Provide the [x, y] coordinate of the cell's center where the given text is located.  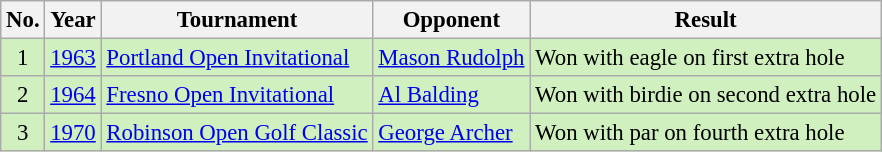
Result [706, 20]
3 [23, 133]
Won with par on fourth extra hole [706, 133]
1970 [73, 133]
Al Balding [452, 95]
2 [23, 95]
Year [73, 20]
Won with birdie on second extra hole [706, 95]
Tournament [237, 20]
1 [23, 58]
Fresno Open Invitational [237, 95]
No. [23, 20]
Won with eagle on first extra hole [706, 58]
George Archer [452, 133]
1964 [73, 95]
Opponent [452, 20]
Portland Open Invitational [237, 58]
1963 [73, 58]
Robinson Open Golf Classic [237, 133]
Mason Rudolph [452, 58]
